From the cell containing the given text, extract its center point as [X, Y] coordinate. 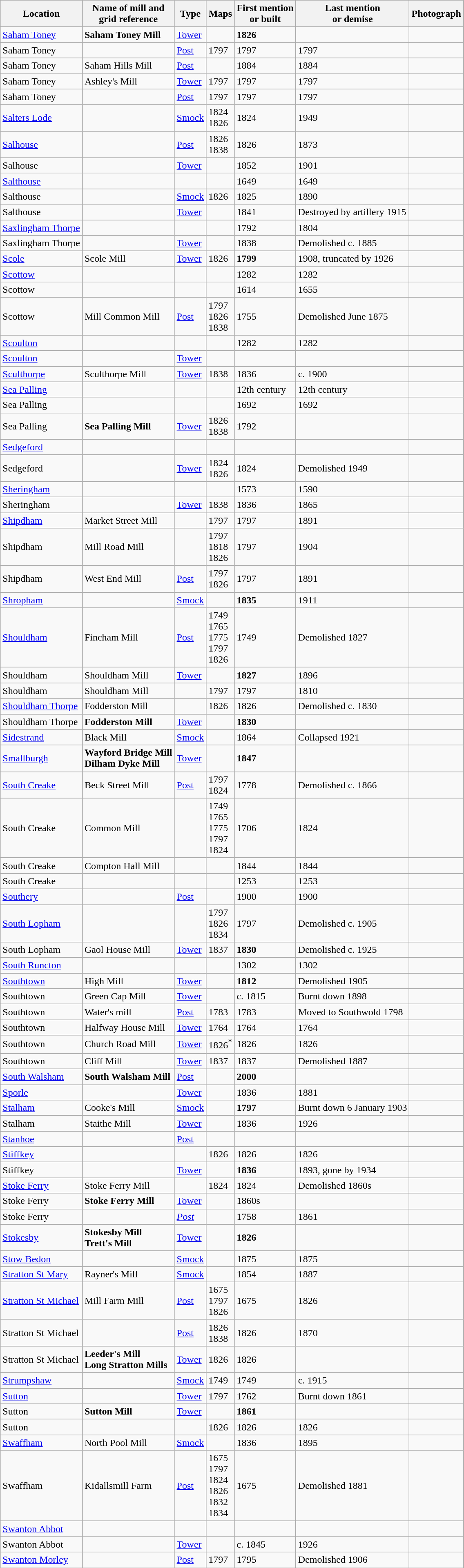
South Walsham [42, 1077]
Mill Common Mill [128, 316]
17971826 [221, 579]
Burnt down 6 January 1903 [352, 1108]
1799 [265, 259]
1778 [265, 785]
Mill Road Mill [128, 547]
c. 1815 [265, 996]
Sculthorpe Mill [128, 374]
1908, truncated by 1926 [352, 259]
1893, gone by 1934 [352, 1170]
Stokesby Mill Trett's Mill [128, 1238]
Sculthorpe [42, 374]
Cooke's Mill [128, 1108]
Burnt down 1861 [352, 1396]
179718261838 [221, 316]
1804 [352, 227]
c. 1915 [352, 1381]
Strumpshaw [42, 1381]
1810 [352, 691]
1949 [352, 118]
Rayner's Mill [128, 1274]
Common Mill [128, 828]
1865 [352, 505]
Demolished 1860s [352, 1185]
1911 [352, 600]
167517971824182618321834 [221, 1486]
Leeder's MillLong Stratton Mills [128, 1359]
1825 [265, 196]
17491765177517971826 [221, 638]
Demolished c. 1905 [352, 923]
Demolished 1881 [352, 1486]
Wayford Bridge MillDilham Dyke Mill [128, 758]
Stow Bedon [42, 1259]
1904 [352, 547]
Gaol House Mill [128, 950]
Scole [42, 259]
West End Mill [128, 579]
1795 [265, 1560]
Type [190, 14]
c. 1845 [265, 1544]
South Runcton [42, 965]
1896 [352, 675]
First mentionor built [265, 14]
South Walsham Mill [128, 1077]
Burnt down 1898 [352, 996]
1590 [352, 489]
1812 [265, 981]
167517971826 [221, 1301]
Demolished c. 1925 [352, 950]
1826* [221, 1044]
1841 [265, 212]
Collapsed 1921 [352, 737]
Photograph [436, 14]
Scole Mill [128, 259]
North Pool Mill [128, 1443]
Smallburgh [42, 758]
Stratton St Mary [42, 1274]
179718261834 [221, 923]
c. 1900 [352, 374]
1655 [352, 290]
Salters Lode [42, 118]
Mill Farm Mill [128, 1301]
High Mill [128, 981]
1762 [265, 1396]
1870 [352, 1332]
179718181826 [221, 547]
1573 [265, 489]
1864 [265, 737]
Saham Toney Mill [128, 35]
Southery [42, 896]
Swanton Morley [42, 1560]
1847 [265, 758]
Demolished 1905 [352, 981]
Cliff Mill [128, 1061]
Destroyed by artillery 1915 [352, 212]
Black Mill [128, 737]
Shropham [42, 600]
Maps [221, 14]
1873 [352, 145]
1614 [265, 290]
Church Road Mill [128, 1044]
Demolished c. 1830 [352, 706]
1854 [265, 1274]
1758 [265, 1217]
1706 [265, 828]
Demolished June 1875 [352, 316]
1852 [265, 165]
Demolished c. 1885 [352, 243]
Sporle [42, 1092]
Last mention or demise [352, 14]
Staithe Mill [128, 1123]
1901 [352, 165]
Fincham Mill [128, 638]
1827 [265, 675]
Demolished 1827 [352, 638]
Stokesby [42, 1238]
Demolished 1949 [352, 468]
Halfway House Mill [128, 1028]
1895 [352, 1443]
Demolished 1906 [352, 1560]
Ashley's Mill [128, 81]
Stanhoe [42, 1139]
Green Cap Mill [128, 996]
2000 [265, 1077]
Moved to Southwold 1798 [352, 1012]
Demolished 1887 [352, 1061]
Market Street Mill [128, 520]
1860s [265, 1201]
Location [42, 14]
Kidallsmill Farm [128, 1486]
1890 [352, 196]
Compton Hall Mill [128, 865]
Demolished c. 1866 [352, 785]
Name of mill andgrid reference [128, 14]
Water's mill [128, 1012]
1755 [265, 316]
1835 [265, 600]
1881 [352, 1092]
17971824 [221, 785]
Sidestrand [42, 737]
Beck Street Mill [128, 785]
Saham Hills Mill [128, 66]
Sea Palling Mill [128, 426]
Sutton Mill [128, 1412]
17491765177517971824 [221, 828]
1887 [352, 1274]
